Provide the [x, y] coordinate of the cell's center where the given text is located.  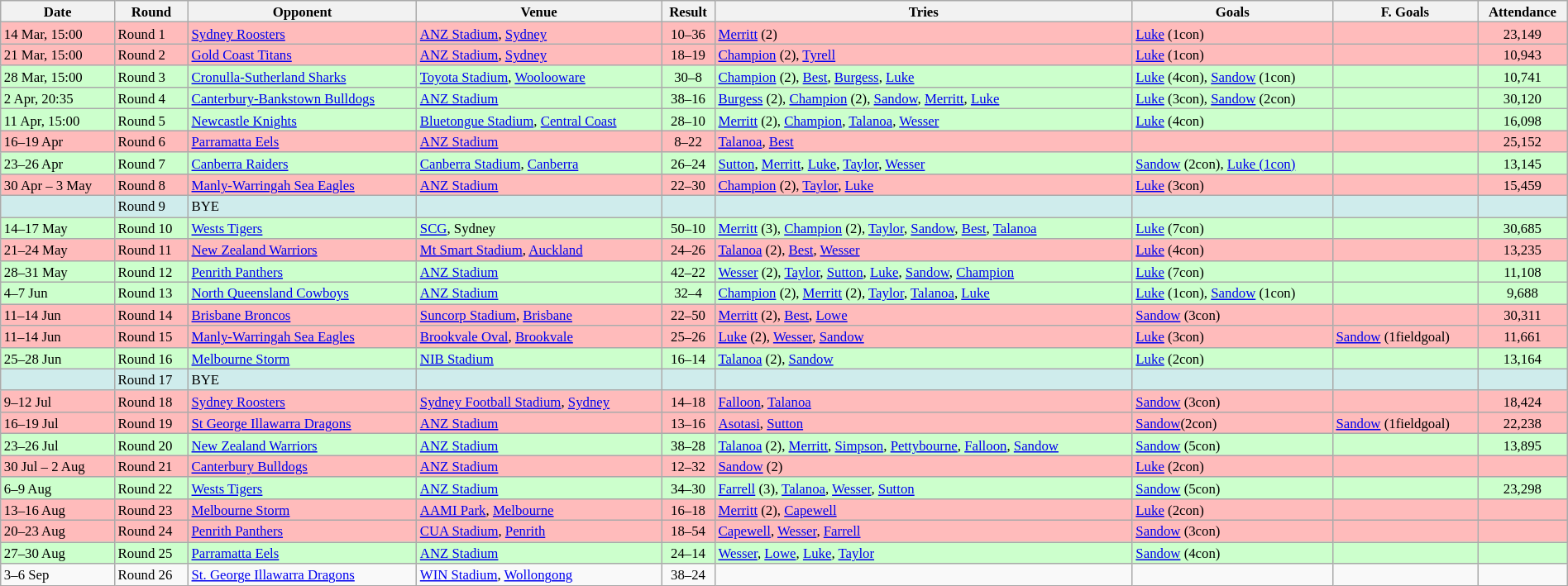
23,298 [1523, 488]
13,145 [1523, 163]
Round 2 [151, 55]
Cronulla-Sutherland Sharks [302, 77]
Falloon, Talanoa [923, 402]
25–28 Jun [58, 358]
21 Mar, 15:00 [58, 55]
Toyota Stadium, Woolooware [539, 77]
Round 3 [151, 77]
AAMI Park, Melbourne [539, 510]
10,943 [1523, 55]
3–6 Sep [58, 574]
Round 5 [151, 120]
Round 15 [151, 336]
14–17 May [58, 228]
14–18 [688, 402]
12–32 [688, 466]
Talanoa (2), Merritt, Simpson, Pettybourne, Falloon, Sandow [923, 445]
Luke (3con), Sandow (2con) [1232, 98]
9–12 Jul [58, 402]
Canterbury Bulldogs [302, 466]
23–26 Jul [58, 445]
NIB Stadium [539, 358]
Venue [539, 12]
9,688 [1523, 293]
Round 26 [151, 574]
Champion (2), Best, Burgess, Luke [923, 77]
Round 18 [151, 402]
Round 11 [151, 250]
27–30 Aug [58, 553]
Sandow (2con), Luke (1con) [1232, 163]
23,149 [1523, 33]
Round 1 [151, 33]
38–24 [688, 574]
Sutton, Merritt, Luke, Taylor, Wesser [923, 163]
Gold Coast Titans [302, 55]
Round 7 [151, 163]
11,661 [1523, 336]
Suncorp Stadium, Brisbane [539, 315]
34–30 [688, 488]
22–30 [688, 185]
32–4 [688, 293]
6–9 Aug [58, 488]
30,311 [1523, 315]
St George Illawarra Dragons [302, 423]
13–16 [688, 423]
18,424 [1523, 402]
16–19 Jul [58, 423]
Champion (2), Taylor, Luke [923, 185]
38–16 [688, 98]
Brisbane Broncos [302, 315]
Luke (2), Wesser, Sandow [923, 336]
16–19 Apr [58, 141]
Talanoa (2), Best, Wesser [923, 250]
Opponent [302, 12]
Luke (4con), Sandow (1con) [1232, 77]
Round 24 [151, 531]
Tries [923, 12]
Canterbury-Bankstown Bulldogs [302, 98]
Sandow(2con) [1232, 423]
Sandow (2) [923, 466]
25,152 [1523, 141]
Merritt (2), Champion, Talanoa, Wesser [923, 120]
8–22 [688, 141]
42–22 [688, 271]
50–10 [688, 228]
Brookvale Oval, Brookvale [539, 336]
Round 20 [151, 445]
Round 25 [151, 553]
28–10 [688, 120]
CUA Stadium, Penrith [539, 531]
14 Mar, 15:00 [58, 33]
Burgess (2), Champion (2), Sandow, Merritt, Luke [923, 98]
13–16 Aug [58, 510]
22–50 [688, 315]
Canberra Stadium, Canberra [539, 163]
Date [58, 12]
Merritt (2), Capewell [923, 510]
Round 17 [151, 379]
Round 23 [151, 510]
Round 12 [151, 271]
Asotasi, Sutton [923, 423]
30,120 [1523, 98]
30–8 [688, 77]
4–7 Jun [58, 293]
16,098 [1523, 120]
Talanoa, Best [923, 141]
Mt Smart Stadium, Auckland [539, 250]
Newcastle Knights [302, 120]
Round 22 [151, 488]
Round 16 [151, 358]
30 Jul – 2 Aug [58, 466]
Canberra Raiders [302, 163]
10–36 [688, 33]
16–14 [688, 358]
15,459 [1523, 185]
2 Apr, 20:35 [58, 98]
Round 9 [151, 207]
Luke (1con), Sandow (1con) [1232, 293]
16–18 [688, 510]
28–31 May [58, 271]
Round 14 [151, 315]
Attendance [1523, 12]
11,108 [1523, 271]
Goals [1232, 12]
13,164 [1523, 358]
24–14 [688, 553]
Champion (2), Tyrell [923, 55]
11 Apr, 15:00 [58, 120]
28 Mar, 15:00 [58, 77]
St. George Illawarra Dragons [302, 574]
Capewell, Wesser, Farrell [923, 531]
30 Apr – 3 May [58, 185]
20–23 Aug [58, 531]
Wesser, Lowe, Luke, Taylor [923, 553]
Round 13 [151, 293]
26–24 [688, 163]
Result [688, 12]
Round [151, 12]
WIN Stadium, Wollongong [539, 574]
18–19 [688, 55]
Champion (2), Merritt (2), Taylor, Talanoa, Luke [923, 293]
13,895 [1523, 445]
25–26 [688, 336]
Wesser (2), Taylor, Sutton, Luke, Sandow, Champion [923, 271]
Farrell (3), Talanoa, Wesser, Sutton [923, 488]
18–54 [688, 531]
Merritt (2) [923, 33]
Merritt (2), Best, Lowe [923, 315]
North Queensland Cowboys [302, 293]
38–28 [688, 445]
10,741 [1523, 77]
Round 8 [151, 185]
Round 10 [151, 228]
21–24 May [58, 250]
Talanoa (2), Sandow [923, 358]
Round 21 [151, 466]
30,685 [1523, 228]
Round 4 [151, 98]
Sydney Football Stadium, Sydney [539, 402]
SCG, Sydney [539, 228]
Bluetongue Stadium, Central Coast [539, 120]
F. Goals [1404, 12]
13,235 [1523, 250]
Round 19 [151, 423]
24–26 [688, 250]
Merritt (3), Champion (2), Taylor, Sandow, Best, Talanoa [923, 228]
22,238 [1523, 423]
Sandow (4con) [1232, 553]
23–26 Apr [58, 163]
Round 6 [151, 141]
